Scan for the cell matching the given text and deliver its (x, y) coordinate at center. 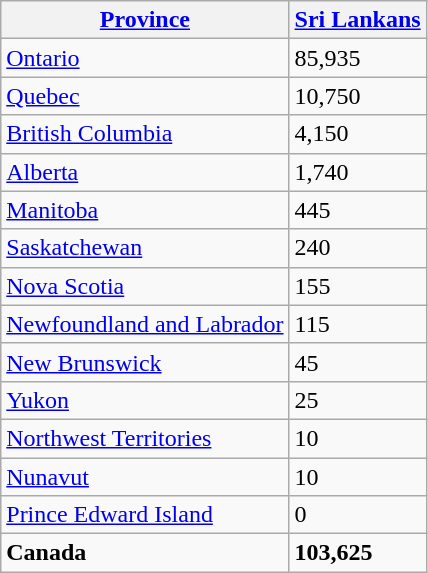
Newfoundland and Labrador (145, 324)
Nova Scotia (145, 286)
85,935 (358, 58)
103,625 (358, 553)
45 (358, 362)
1,740 (358, 172)
115 (358, 324)
0 (358, 515)
Canada (145, 553)
4,150 (358, 134)
Yukon (145, 400)
Province (145, 20)
Manitoba (145, 210)
Sri Lankans (358, 20)
25 (358, 400)
Quebec (145, 96)
Northwest Territories (145, 438)
Ontario (145, 58)
New Brunswick (145, 362)
240 (358, 248)
British Columbia (145, 134)
10,750 (358, 96)
Nunavut (145, 477)
Prince Edward Island (145, 515)
155 (358, 286)
Alberta (145, 172)
445 (358, 210)
Saskatchewan (145, 248)
